Extract the [x, y] coordinate from the center of the cell holding the provided text.  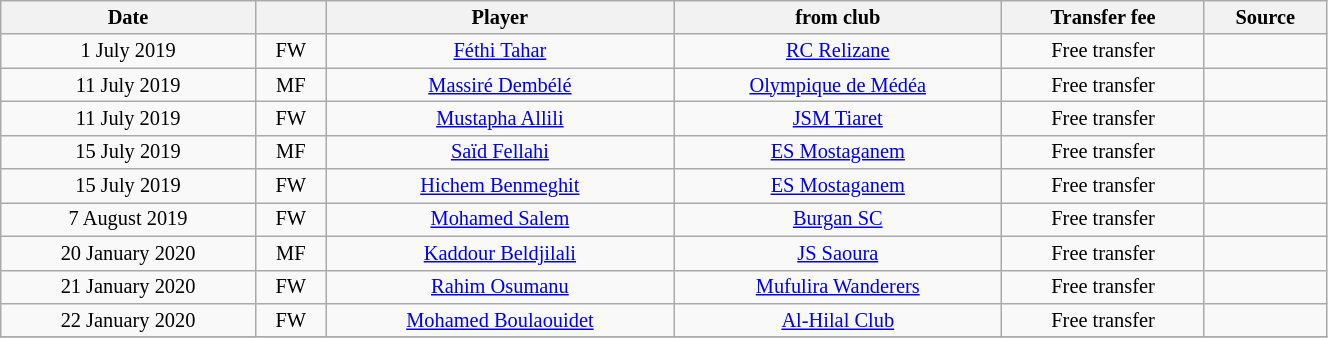
Al-Hilal Club [838, 320]
from club [838, 17]
Kaddour Beldjilali [500, 253]
Mohamed Boulaouidet [500, 320]
22 January 2020 [128, 320]
JS Saoura [838, 253]
Source [1265, 17]
Rahim Osumanu [500, 287]
RC Relizane [838, 51]
7 August 2019 [128, 219]
Burgan SC [838, 219]
Mustapha Allili [500, 118]
Mufulira Wanderers [838, 287]
21 January 2020 [128, 287]
Féthi Tahar [500, 51]
Mohamed Salem [500, 219]
Transfer fee [1103, 17]
Massiré Dembélé [500, 85]
20 January 2020 [128, 253]
JSM Tiaret [838, 118]
1 July 2019 [128, 51]
Date [128, 17]
Player [500, 17]
Hichem Benmeghit [500, 186]
Saïd Fellahi [500, 152]
Olympique de Médéa [838, 85]
